Scan for the cell matching the given text and deliver its (x, y) coordinate at center. 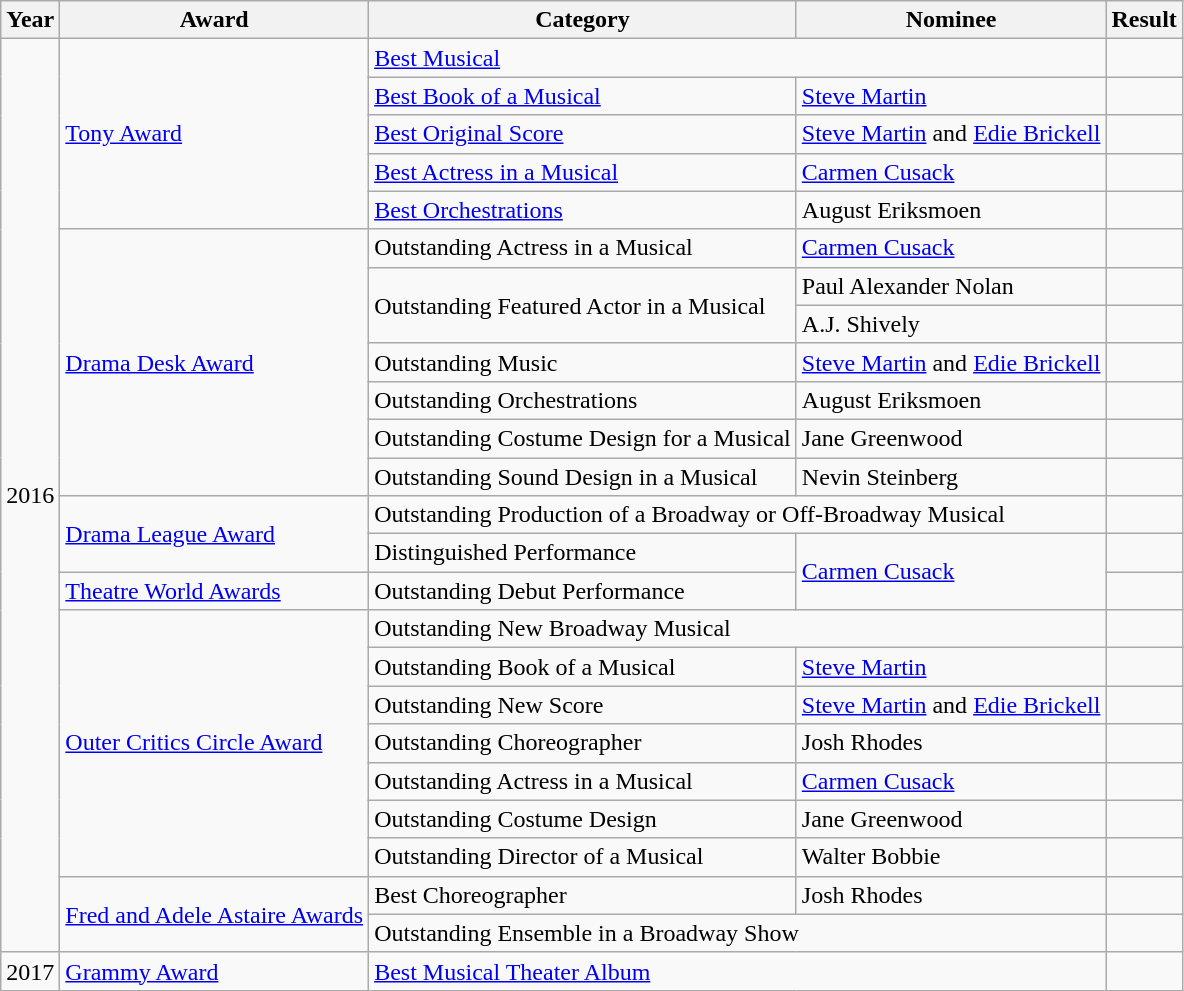
Drama League Award (214, 534)
2017 (30, 971)
Category (583, 20)
Award (214, 20)
Outer Critics Circle Award (214, 743)
Best Book of a Musical (583, 96)
2016 (30, 496)
A.J. Shively (951, 324)
Result (1144, 20)
Outstanding New Score (583, 705)
Best Original Score (583, 134)
Outstanding Sound Design in a Musical (583, 477)
Outstanding Orchestrations (583, 400)
Outstanding Featured Actor in a Musical (583, 305)
Outstanding Director of a Musical (583, 857)
Outstanding Ensemble in a Broadway Show (738, 933)
Outstanding New Broadway Musical (738, 629)
Distinguished Performance (583, 553)
Fred and Adele Astaire Awards (214, 914)
Tony Award (214, 134)
Walter Bobbie (951, 857)
Paul Alexander Nolan (951, 286)
Nevin Steinberg (951, 477)
Nominee (951, 20)
Theatre World Awards (214, 591)
Drama Desk Award (214, 362)
Best Choreographer (583, 895)
Outstanding Costume Design for a Musical (583, 438)
Outstanding Production of a Broadway or Off-Broadway Musical (738, 515)
Best Musical Theater Album (738, 971)
Best Actress in a Musical (583, 172)
Year (30, 20)
Outstanding Choreographer (583, 743)
Grammy Award (214, 971)
Outstanding Costume Design (583, 819)
Outstanding Music (583, 362)
Best Orchestrations (583, 210)
Outstanding Book of a Musical (583, 667)
Best Musical (738, 58)
Outstanding Debut Performance (583, 591)
